Return the (x, y) coordinate for the center point of the cell that contains the specified text.  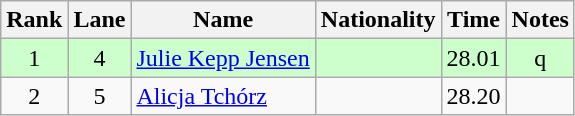
Alicja Tchórz (223, 96)
Rank (34, 20)
1 (34, 58)
q (540, 58)
Time (474, 20)
5 (100, 96)
Nationality (378, 20)
Name (223, 20)
28.20 (474, 96)
28.01 (474, 58)
2 (34, 96)
Lane (100, 20)
Julie Kepp Jensen (223, 58)
Notes (540, 20)
4 (100, 58)
